Provide the (x, y) coordinate of the cell's center where the given text is located.  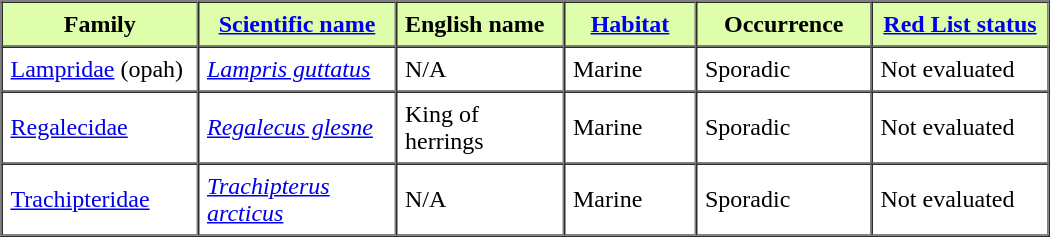
Lampridae (opah) (100, 68)
Scientific name (297, 24)
Regalecidae (100, 128)
King of herrings (480, 128)
Trachipterus arcticus (297, 200)
English name (480, 24)
Occurrence (784, 24)
Habitat (630, 24)
Red List status (960, 24)
Trachipteridae (100, 200)
Family (100, 24)
Regalecus glesne (297, 128)
Lampris guttatus (297, 68)
